Find where the given text appears and provide that cell's center as (X, Y) coordinate. 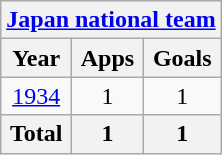
Apps (108, 58)
Total (36, 134)
Japan national team (111, 20)
1934 (36, 96)
Goals (182, 58)
Year (36, 58)
